Output the (X, Y) coordinate of the center of the cell containing the given text.  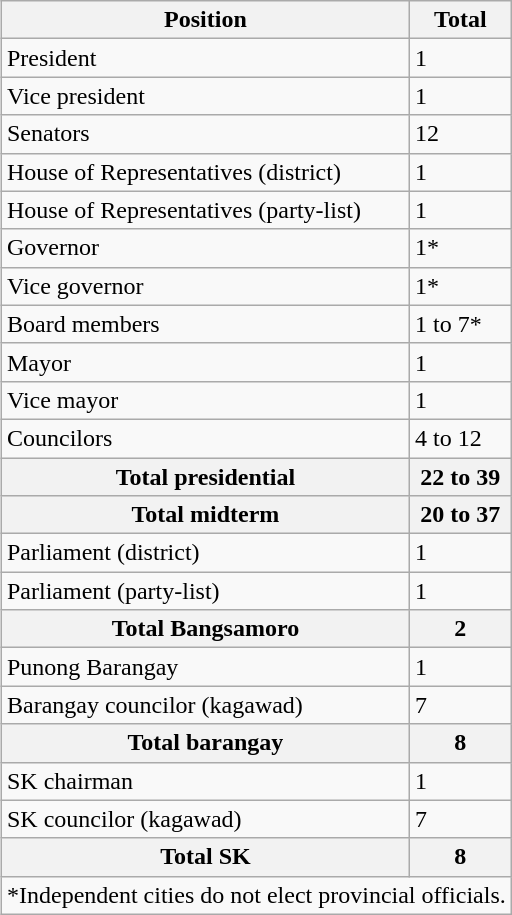
Governor (205, 248)
SK councilor (kagawad) (205, 819)
Position (205, 20)
Total midterm (205, 515)
House of Representatives (district) (205, 172)
President (205, 58)
Total (460, 20)
Punong Barangay (205, 667)
Total SK (205, 857)
Senators (205, 134)
Mayor (205, 362)
20 to 37 (460, 515)
Vice president (205, 96)
2 (460, 629)
Vice governor (205, 286)
Vice mayor (205, 400)
1 to 7* (460, 324)
Parliament (party-list) (205, 591)
SK chairman (205, 781)
Councilors (205, 438)
Barangay councilor (kagawad) (205, 705)
House of Representatives (party-list) (205, 210)
*Independent cities do not elect provincial officials. (256, 895)
Total Bangsamoro (205, 629)
Total presidential (205, 477)
4 to 12 (460, 438)
Board members (205, 324)
22 to 39 (460, 477)
12 (460, 134)
Parliament (district) (205, 553)
Total barangay (205, 743)
